Find where the given text appears and provide that cell's center as (X, Y) coordinate. 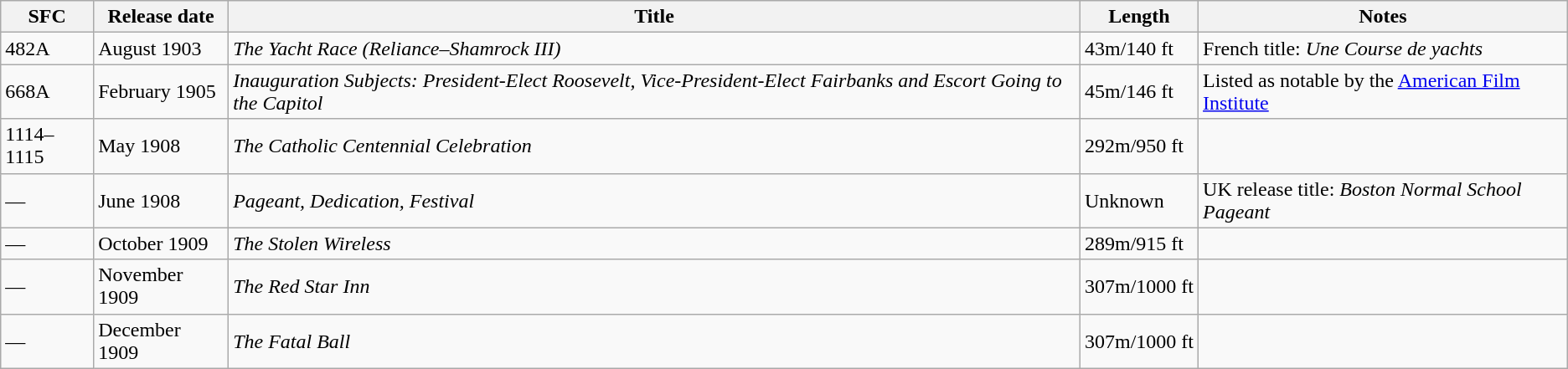
Listed as notable by the American Film Institute (1384, 92)
SFC (47, 17)
August 1903 (161, 49)
43m/140 ft (1139, 49)
Pageant, Dedication, Festival (655, 201)
October 1909 (161, 243)
November 1909 (161, 286)
482A (47, 49)
Release date (161, 17)
French title: Une Course de yachts (1384, 49)
The Catholic Centennial Celebration (655, 146)
Notes (1384, 17)
Inauguration Subjects: President-Elect Roosevelt, Vice-President-Elect Fairbanks and Escort Going to the Capitol (655, 92)
Length (1139, 17)
February 1905 (161, 92)
The Stolen Wireless (655, 243)
289m/915 ft (1139, 243)
The Red Star Inn (655, 286)
45m/146 ft (1139, 92)
June 1908 (161, 201)
Title (655, 17)
The Fatal Ball (655, 341)
1114–1115 (47, 146)
The Yacht Race (Reliance–Shamrock III) (655, 49)
December 1909 (161, 341)
292m/950 ft (1139, 146)
May 1908 (161, 146)
Unknown (1139, 201)
UK release title: Boston Normal School Pageant (1384, 201)
668A (47, 92)
